Locate the cell with the specified text and output its [X, Y] center coordinate. 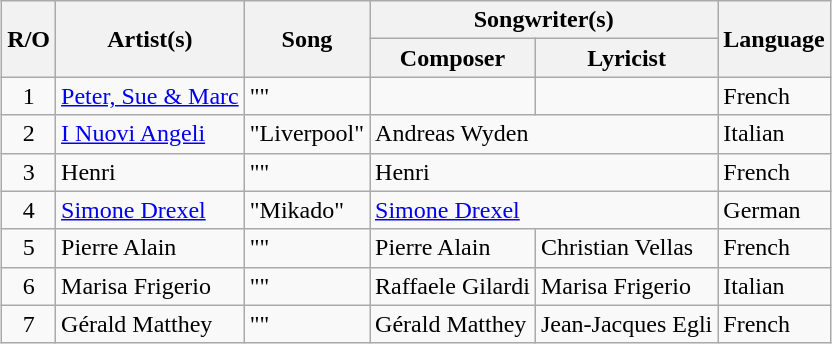
"Mikado" [306, 210]
3 [29, 172]
7 [29, 324]
Artist(s) [150, 39]
Andreas Wyden [544, 134]
Songwriter(s) [544, 20]
6 [29, 286]
R/O [29, 39]
I Nuovi Angeli [150, 134]
4 [29, 210]
Lyricist [626, 58]
Composer [453, 58]
5 [29, 248]
1 [29, 96]
Peter, Sue & Marc [150, 96]
Raffaele Gilardi [453, 286]
2 [29, 134]
Song [306, 39]
Language [774, 39]
German [774, 210]
"Liverpool" [306, 134]
Christian Vellas [626, 248]
Jean-Jacques Egli [626, 324]
